From the cell containing the given text, extract its center point as (X, Y) coordinate. 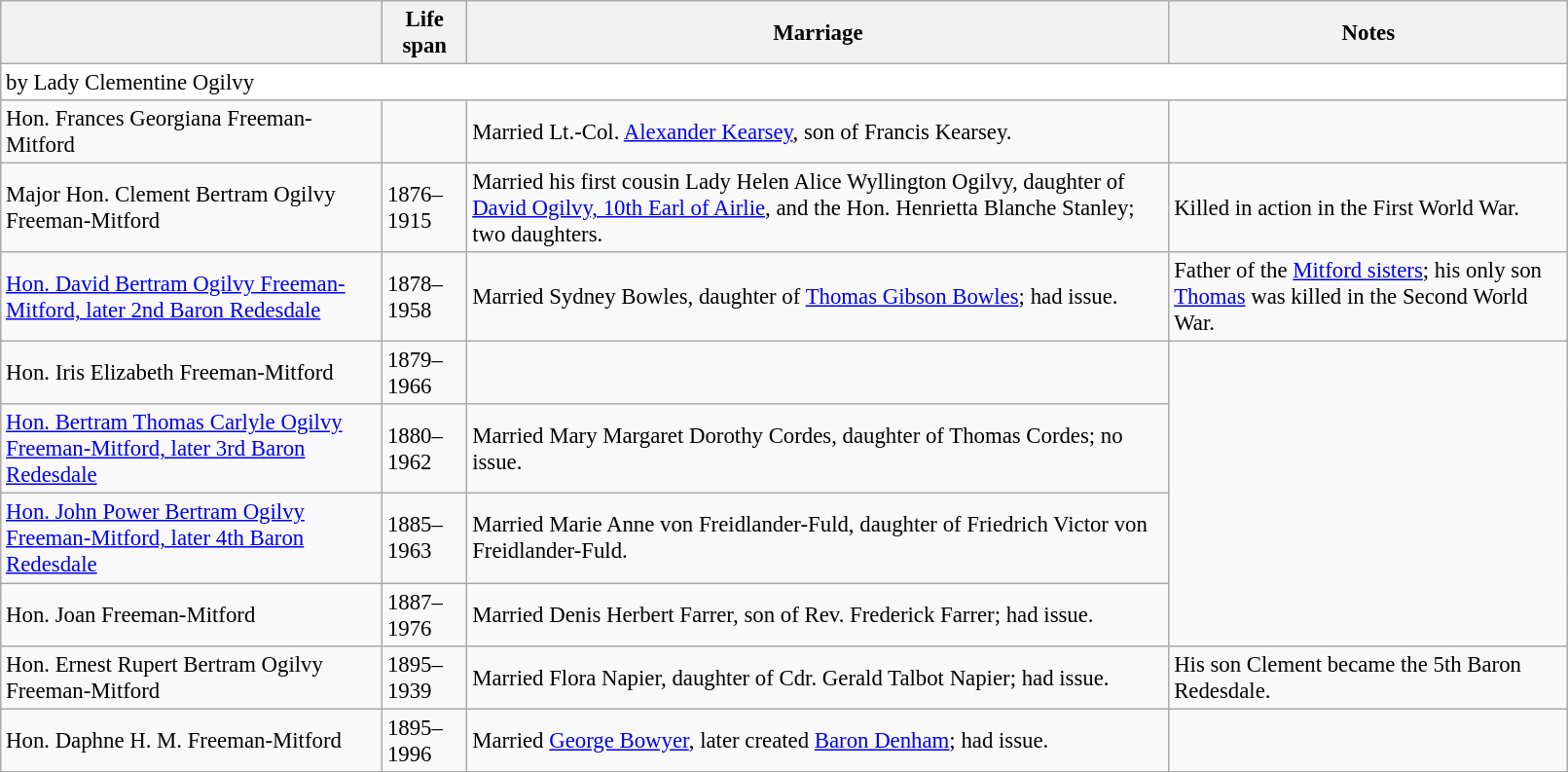
Married Marie Anne von Freidlander-Fuld, daughter of Friedrich Victor von Freidlander-Fuld. (818, 538)
Hon. David Bertram Ogilvy Freeman-Mitford, later 2nd Baron Redesdale (192, 297)
Hon. Ernest Rupert Bertram Ogilvy Freeman-Mitford (192, 678)
Hon. Frances Georgiana Freeman-Mitford (192, 132)
1885–1963 (424, 538)
Hon. Bertram Thomas Carlyle Ogilvy Freeman-Mitford, later 3rd Baron Redesdale (192, 450)
Major Hon. Clement Bertram Ogilvy Freeman-Mitford (192, 208)
1895–1939 (424, 678)
1878–1958 (424, 297)
1879–1966 (424, 374)
1876–1915 (424, 208)
Father of the Mitford sisters; his only son Thomas was killed in the Second World War. (1368, 297)
Marriage (818, 33)
1895–1996 (424, 740)
Notes (1368, 33)
1880–1962 (424, 450)
Married Denis Herbert Farrer, son of Rev. Frederick Farrer; had issue. (818, 615)
His son Clement became the 5th Baron Redesdale. (1368, 678)
Married Sydney Bowles, daughter of Thomas Gibson Bowles; had issue. (818, 297)
Hon. Joan Freeman-Mitford (192, 615)
Married Flora Napier, daughter of Cdr. Gerald Talbot Napier; had issue. (818, 678)
Hon. Daphne H. M. Freeman-Mitford (192, 740)
Married George Bowyer, later created Baron Denham; had issue. (818, 740)
Hon. Iris Elizabeth Freeman-Mitford (192, 374)
by Lady Clementine Ogilvy (784, 83)
Hon. John Power Bertram Ogilvy Freeman-Mitford, later 4th Baron Redesdale (192, 538)
1887–1976 (424, 615)
Married Mary Margaret Dorothy Cordes, daughter of Thomas Cordes; no issue. (818, 450)
Life span (424, 33)
Killed in action in the First World War. (1368, 208)
Married Lt.-Col. Alexander Kearsey, son of Francis Kearsey. (818, 132)
